Return [X, Y] of the center of cell containing provided text 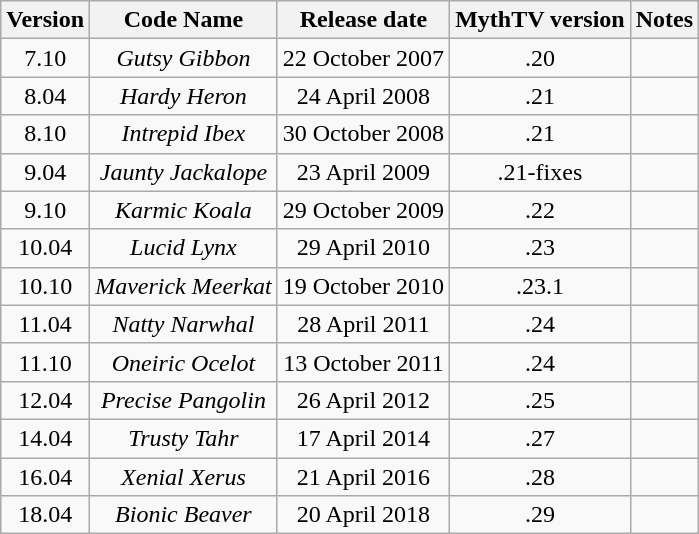
12.04 [46, 400]
.23 [540, 248]
19 October 2010 [363, 286]
8.10 [46, 134]
9.10 [46, 210]
.20 [540, 58]
Oneiric Ocelot [184, 362]
.25 [540, 400]
26 April 2012 [363, 400]
Bionic Beaver [184, 515]
14.04 [46, 438]
10.04 [46, 248]
20 April 2018 [363, 515]
Intrepid Ibex [184, 134]
Lucid Lynx [184, 248]
11.04 [46, 324]
Code Name [184, 20]
24 April 2008 [363, 96]
22 October 2007 [363, 58]
9.04 [46, 172]
Maverick Meerkat [184, 286]
Gutsy Gibbon [184, 58]
.28 [540, 477]
MythTV version [540, 20]
Trusty Tahr [184, 438]
11.10 [46, 362]
18.04 [46, 515]
Karmic Koala [184, 210]
.27 [540, 438]
13 October 2011 [363, 362]
7.10 [46, 58]
Version [46, 20]
23 April 2009 [363, 172]
29 April 2010 [363, 248]
28 April 2011 [363, 324]
10.10 [46, 286]
8.04 [46, 96]
29 October 2009 [363, 210]
Notes [664, 20]
Jaunty Jackalope [184, 172]
21 April 2016 [363, 477]
16.04 [46, 477]
30 October 2008 [363, 134]
.21-fixes [540, 172]
17 April 2014 [363, 438]
Release date [363, 20]
Xenial Xerus [184, 477]
.23.1 [540, 286]
Natty Narwhal [184, 324]
.29 [540, 515]
Hardy Heron [184, 96]
Precise Pangolin [184, 400]
.22 [540, 210]
